Find where the given text appears and provide that cell's center as (x, y) coordinate. 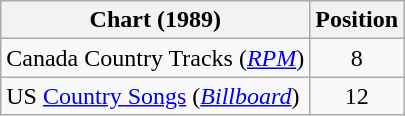
US Country Songs (Billboard) (156, 96)
Canada Country Tracks (RPM) (156, 58)
8 (357, 58)
Chart (1989) (156, 20)
Position (357, 20)
12 (357, 96)
